Output the (X, Y) coordinate of the center of the cell containing the given text.  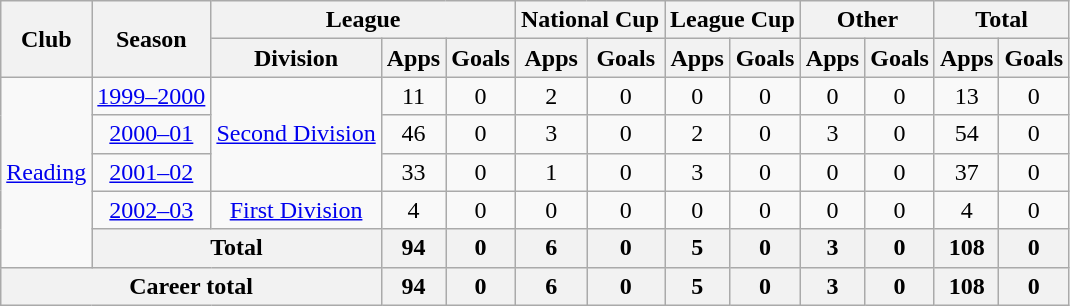
1999–2000 (152, 96)
Reading (46, 172)
1 (551, 172)
46 (413, 134)
First Division (296, 210)
2002–03 (152, 210)
54 (966, 134)
Club (46, 39)
League (364, 20)
National Cup (590, 20)
2000–01 (152, 134)
13 (966, 96)
Career total (192, 286)
11 (413, 96)
Season (152, 39)
37 (966, 172)
Second Division (296, 134)
2001–02 (152, 172)
League Cup (733, 20)
33 (413, 172)
Other (867, 20)
Division (296, 58)
